Scan for the cell matching the given text and deliver its (x, y) coordinate at center. 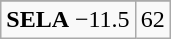
62 (152, 20)
SELA −11.5 (68, 20)
